Identify which cell holds the provided text, then report its (X, Y) central coordinate. 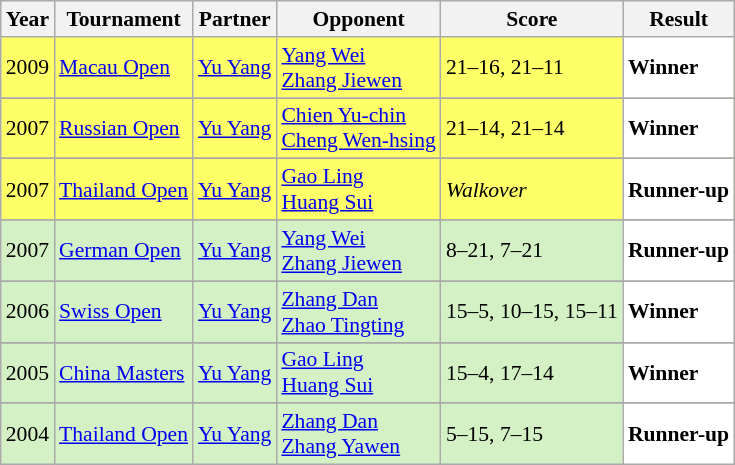
Russian Open (124, 128)
German Open (124, 250)
2006 (28, 312)
Score (532, 19)
Swiss Open (124, 312)
Walkover (532, 190)
8–21, 7–21 (532, 250)
China Masters (124, 372)
Year (28, 19)
Partner (234, 19)
Opponent (358, 19)
5–15, 7–15 (532, 434)
2009 (28, 68)
Chien Yu-chin Cheng Wen-hsing (358, 128)
Macau Open (124, 68)
Zhang Dan Zhang Yawen (358, 434)
21–16, 21–11 (532, 68)
21–14, 21–14 (532, 128)
2005 (28, 372)
Zhang Dan Zhao Tingting (358, 312)
15–4, 17–14 (532, 372)
Tournament (124, 19)
Result (678, 19)
2004 (28, 434)
15–5, 10–15, 15–11 (532, 312)
